Locate the cell with the specified text and output its [X, Y] center coordinate. 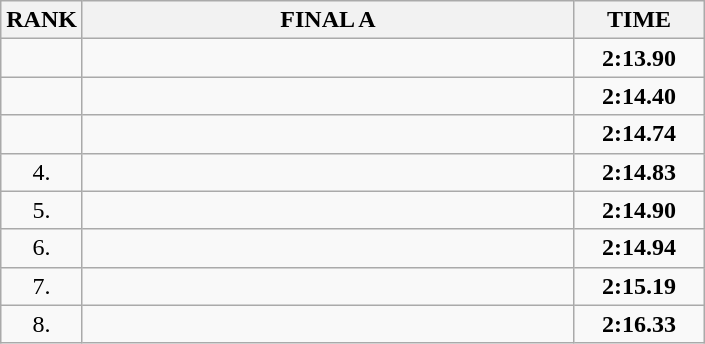
RANK [42, 20]
5. [42, 210]
2:16.33 [640, 324]
2:15.19 [640, 286]
7. [42, 286]
2:13.90 [640, 58]
2:14.94 [640, 248]
TIME [640, 20]
2:14.83 [640, 172]
2:14.90 [640, 210]
FINAL A [328, 20]
2:14.40 [640, 96]
8. [42, 324]
6. [42, 248]
4. [42, 172]
2:14.74 [640, 134]
